Return [x, y] of the center of cell containing provided text 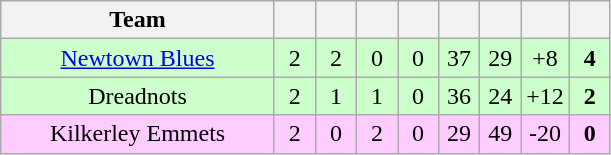
24 [500, 96]
37 [460, 58]
Kilkerley Emmets [138, 134]
36 [460, 96]
+12 [546, 96]
Dreadnots [138, 96]
+8 [546, 58]
49 [500, 134]
-20 [546, 134]
Team [138, 20]
4 [590, 58]
Newtown Blues [138, 58]
